Extract the [x, y] coordinate from the center of the cell holding the provided text.  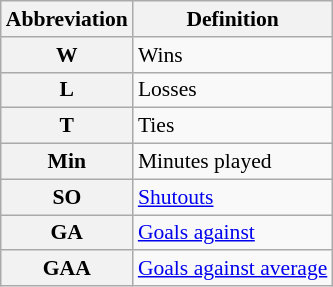
L [67, 90]
Goals against average [233, 269]
Wins [233, 55]
T [67, 126]
Min [67, 162]
Abbreviation [67, 19]
GAA [67, 269]
W [67, 55]
GA [67, 233]
Goals against [233, 233]
Definition [233, 19]
Losses [233, 90]
SO [67, 197]
Shutouts [233, 197]
Minutes played [233, 162]
Ties [233, 126]
